Capture the cell that displays the provided text and extract its (x, y) central coordinate. 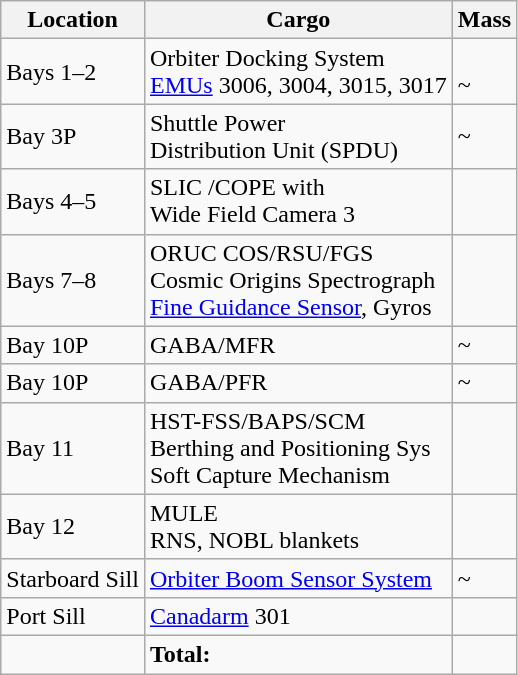
HST-FSS/BAPS/SCM Berthing and Positioning Sys Soft Capture Mechanism (298, 448)
Bays 7–8 (73, 280)
GABA/MFR (298, 345)
Bay 11 (73, 448)
MULE RNS, NOBL blankets (298, 526)
Starboard Sill (73, 578)
GABA/PFR (298, 383)
Location (73, 20)
Cargo (298, 20)
Canadarm 301 (298, 616)
Orbiter Docking System EMUs 3006, 3004, 3015, 3017 (298, 72)
Orbiter Boom Sensor System (298, 578)
Shuttle Power Distribution Unit (SPDU) (298, 136)
Port Sill (73, 616)
Bays 4–5 (73, 202)
Bay 3P (73, 136)
ORUC COS/RSU/FGS Cosmic Origins Spectrograph Fine Guidance Sensor, Gyros (298, 280)
Mass (484, 20)
SLIC /COPE with Wide Field Camera 3 (298, 202)
Total: (298, 654)
Bays 1–2 (73, 72)
Bay 12 (73, 526)
